From the cell containing the given text, extract its center point as [x, y] coordinate. 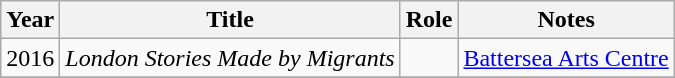
London Stories Made by Migrants [230, 58]
Year [30, 20]
2016 [30, 58]
Title [230, 20]
Notes [566, 20]
Role [429, 20]
Battersea Arts Centre [566, 58]
